Pinpoint the cell where the given text exists, returning its [x, y] midpoint coordinate. 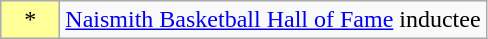
* [30, 20]
Naismith Basketball Hall of Fame inductee [273, 20]
